Pinpoint the cell where the given text exists, returning its [x, y] midpoint coordinate. 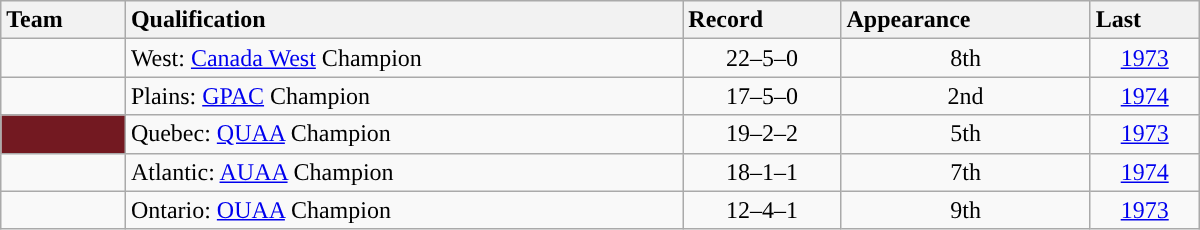
19–2–2 [762, 134]
2nd [966, 96]
12–4–1 [762, 210]
Appearance [966, 20]
Qualification [404, 20]
5th [966, 134]
Team [64, 20]
18–1–1 [762, 172]
Quebec: QUAA Champion [404, 134]
Record [762, 20]
7th [966, 172]
Plains: GPAC Champion [404, 96]
22–5–0 [762, 58]
West: Canada West Champion [404, 58]
17–5–0 [762, 96]
Atlantic: AUAA Champion [404, 172]
8th [966, 58]
Last [1144, 20]
Ontario: OUAA Champion [404, 210]
9th [966, 210]
